Provide the (x, y) coordinate of the cell's center where the given text is located.  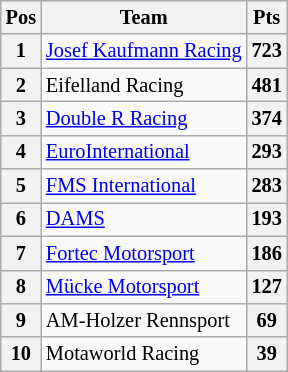
39 (267, 354)
Motaworld Racing (144, 354)
10 (21, 354)
193 (267, 219)
EuroInternational (144, 152)
186 (267, 253)
69 (267, 320)
293 (267, 152)
374 (267, 118)
1 (21, 51)
Fortec Motorsport (144, 253)
Team (144, 17)
Eifelland Racing (144, 85)
DAMS (144, 219)
127 (267, 287)
Pos (21, 17)
FMS International (144, 186)
283 (267, 186)
3 (21, 118)
2 (21, 85)
9 (21, 320)
4 (21, 152)
AM-Holzer Rennsport (144, 320)
Double R Racing (144, 118)
481 (267, 85)
6 (21, 219)
8 (21, 287)
723 (267, 51)
Mücke Motorsport (144, 287)
Pts (267, 17)
7 (21, 253)
5 (21, 186)
Josef Kaufmann Racing (144, 51)
